Return (X, Y) of the center of cell containing provided text 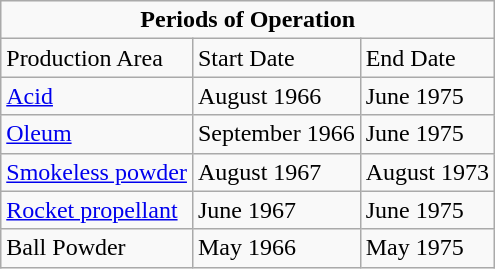
August 1967 (276, 172)
Periods of Operation (248, 20)
May 1966 (276, 248)
Ball Powder (97, 248)
Acid (97, 96)
Production Area (97, 58)
Start Date (276, 58)
September 1966 (276, 134)
May 1975 (427, 248)
End Date (427, 58)
August 1973 (427, 172)
Smokeless powder (97, 172)
August 1966 (276, 96)
Oleum (97, 134)
Rocket propellant (97, 210)
June 1967 (276, 210)
